From the cell containing the given text, extract its center point as (X, Y) coordinate. 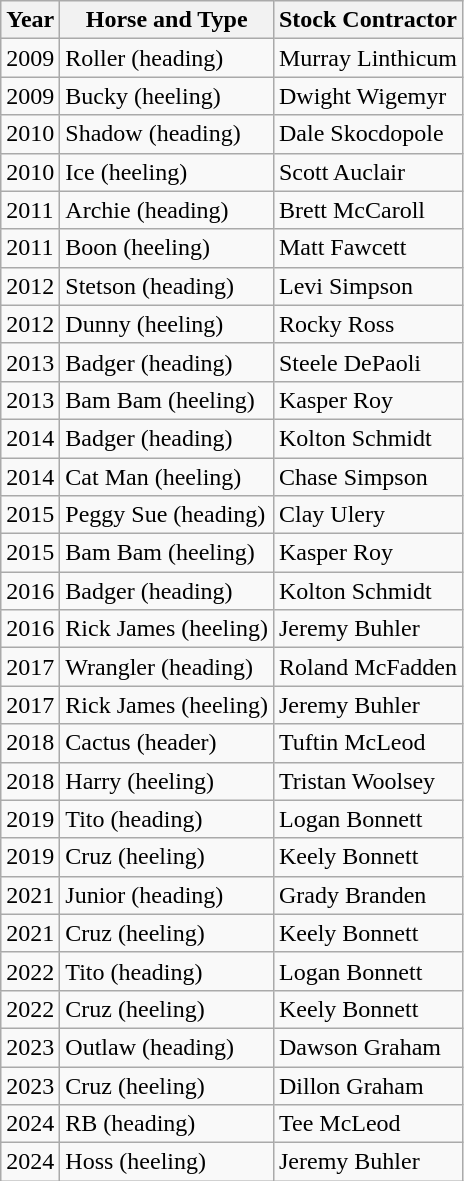
Brett McCaroll (368, 210)
Boon (heeling) (167, 248)
Peggy Sue (heading) (167, 515)
Roland McFadden (368, 667)
Ice (heeling) (167, 172)
Hoss (heeling) (167, 1162)
Murray Linthicum (368, 58)
Stetson (heading) (167, 286)
Tristan Woolsey (368, 781)
Wrangler (heading) (167, 667)
Stock Contractor (368, 20)
Cactus (header) (167, 743)
Clay Ulery (368, 515)
Cat Man (heeling) (167, 477)
Junior (heading) (167, 895)
Roller (heading) (167, 58)
Levi Simpson (368, 286)
RB (heading) (167, 1124)
Steele DePaoli (368, 362)
Rocky Ross (368, 324)
Matt Fawcett (368, 248)
Archie (heading) (167, 210)
Dale Skocdopole (368, 134)
Chase Simpson (368, 477)
Dawson Graham (368, 1047)
Shadow (heading) (167, 134)
Tee McLeod (368, 1124)
Bucky (heeling) (167, 96)
Horse and Type (167, 20)
Dwight Wigemyr (368, 96)
Tuftin McLeod (368, 743)
Scott Auclair (368, 172)
Outlaw (heading) (167, 1047)
Dillon Graham (368, 1085)
Dunny (heeling) (167, 324)
Year (30, 20)
Grady Branden (368, 895)
Harry (heeling) (167, 781)
